Return the (x, y) coordinate for the center point of the cell that contains the specified text.  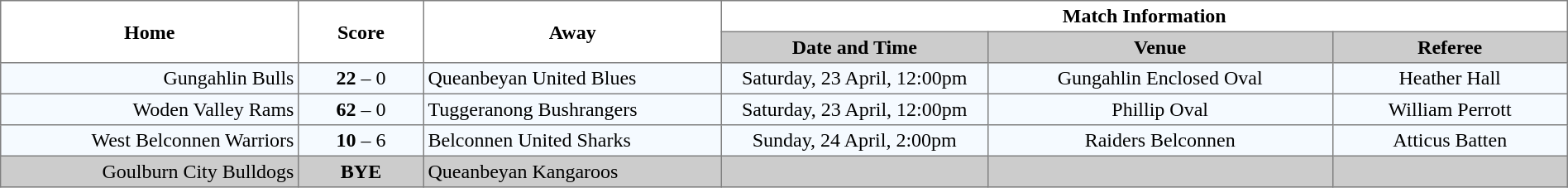
Phillip Oval (1159, 109)
Match Information (1145, 17)
Date and Time (854, 47)
10 – 6 (361, 141)
Woden Valley Rams (150, 109)
Queanbeyan Kangaroos (572, 171)
BYE (361, 171)
62 – 0 (361, 109)
Home (150, 31)
Queanbeyan United Blues (572, 79)
Venue (1159, 47)
22 – 0 (361, 79)
Score (361, 31)
Atticus Batten (1450, 141)
Raiders Belconnen (1159, 141)
Sunday, 24 April, 2:00pm (854, 141)
Gungahlin Bulls (150, 79)
Away (572, 31)
Tuggeranong Bushrangers (572, 109)
Referee (1450, 47)
Belconnen United Sharks (572, 141)
Goulburn City Bulldogs (150, 171)
West Belconnen Warriors (150, 141)
William Perrott (1450, 109)
Gungahlin Enclosed Oval (1159, 79)
Heather Hall (1450, 79)
